Return (x, y) of the center of cell containing provided text 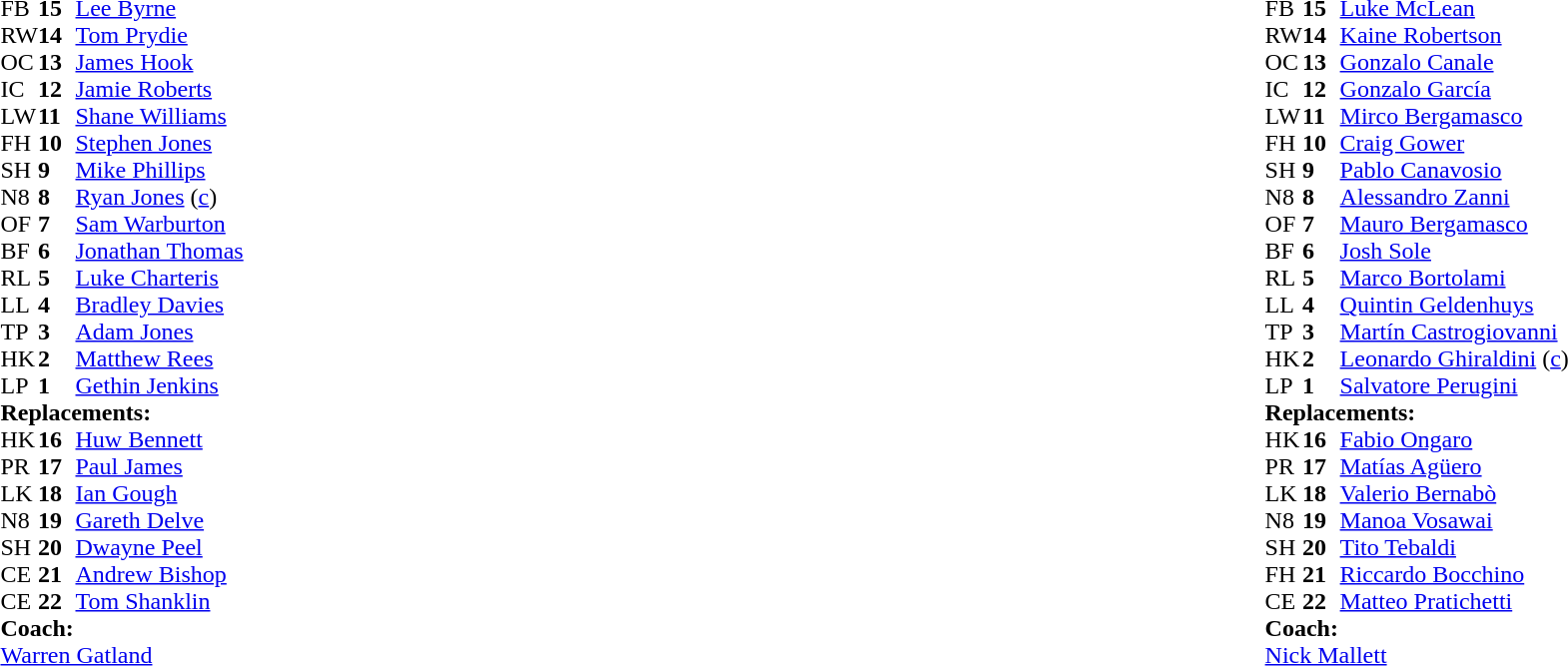
Adam Jones (160, 332)
Andrew Bishop (160, 575)
Tom Prydie (160, 36)
Stephen Jones (160, 144)
Huw Bennett (160, 439)
Sam Warburton (160, 224)
Ryan Jones (c) (160, 198)
Tom Shanklin (160, 601)
Jonathan Thomas (160, 252)
Dwayne Peel (160, 547)
Jamie Roberts (160, 90)
Mike Phillips (160, 170)
Gareth Delve (160, 521)
Bradley Davies (160, 306)
Luke Charteris (160, 278)
Gethin Jenkins (160, 385)
Ian Gough (160, 493)
Replacements: (122, 413)
James Hook (160, 62)
Paul James (160, 467)
Matthew Rees (160, 359)
Coach: (122, 629)
Shane Williams (160, 116)
